Extract the (x, y) coordinate from the center of the cell holding the provided text.  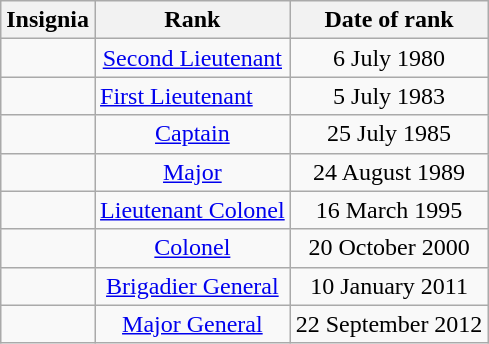
6 July 1980 (389, 58)
First Lieutenant (193, 96)
24 August 1989 (389, 172)
20 October 2000 (389, 248)
Second Lieutenant (193, 58)
Major (193, 172)
Captain (193, 134)
Date of rank (389, 20)
5 July 1983 (389, 96)
10 January 2011 (389, 286)
25 July 1985 (389, 134)
16 March 1995 (389, 210)
22 September 2012 (389, 324)
Rank (193, 20)
Major General (193, 324)
Brigadier General (193, 286)
Insignia (48, 20)
Colonel (193, 248)
Lieutenant Colonel (193, 210)
